Determine the [X, Y] coordinate at the center of the cell enclosing the given text.  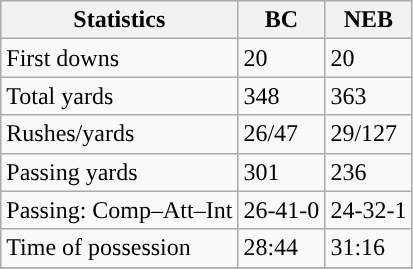
Rushes/yards [120, 134]
Statistics [120, 20]
26/47 [282, 134]
236 [368, 172]
26-41-0 [282, 210]
301 [282, 172]
Time of possession [120, 248]
363 [368, 96]
348 [282, 96]
Passing: Comp–Att–Int [120, 210]
29/127 [368, 134]
BC [282, 20]
Passing yards [120, 172]
First downs [120, 58]
31:16 [368, 248]
NEB [368, 20]
24-32-1 [368, 210]
Total yards [120, 96]
28:44 [282, 248]
